For the text-containing cell, return its midpoint in [X, Y] coordinate format. 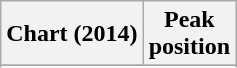
Peakposition [189, 34]
Chart (2014) [72, 34]
